Return the [x, y] coordinate for the center point of the cell that contains the specified text.  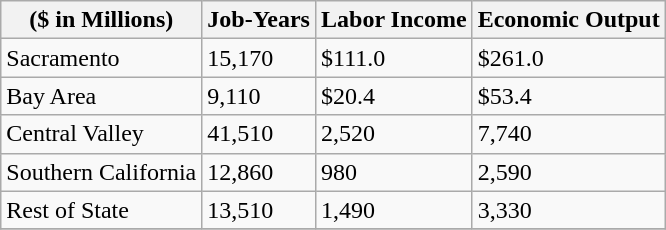
2,520 [394, 134]
Job-Years [259, 20]
$20.4 [394, 96]
980 [394, 172]
Rest of State [102, 210]
3,330 [568, 210]
41,510 [259, 134]
12,860 [259, 172]
Central Valley [102, 134]
Labor Income [394, 20]
$53.4 [568, 96]
1,490 [394, 210]
15,170 [259, 58]
Economic Output [568, 20]
2,590 [568, 172]
9,110 [259, 96]
($ in Millions) [102, 20]
Bay Area [102, 96]
7,740 [568, 134]
Sacramento [102, 58]
$111.0 [394, 58]
13,510 [259, 210]
Southern California [102, 172]
$261.0 [568, 58]
